Capture the cell that displays the provided text and extract its (x, y) central coordinate. 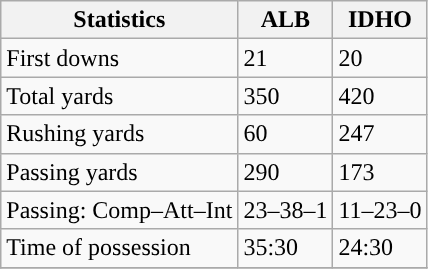
350 (286, 96)
290 (286, 172)
ALB (286, 20)
11–23–0 (380, 210)
24:30 (380, 248)
First downs (120, 58)
21 (286, 58)
Passing: Comp–Att–Int (120, 210)
247 (380, 134)
Passing yards (120, 172)
35:30 (286, 248)
Rushing yards (120, 134)
60 (286, 134)
Time of possession (120, 248)
420 (380, 96)
173 (380, 172)
IDHO (380, 20)
23–38–1 (286, 210)
Statistics (120, 20)
20 (380, 58)
Total yards (120, 96)
